Locate the cell with the specified text and output its (x, y) center coordinate. 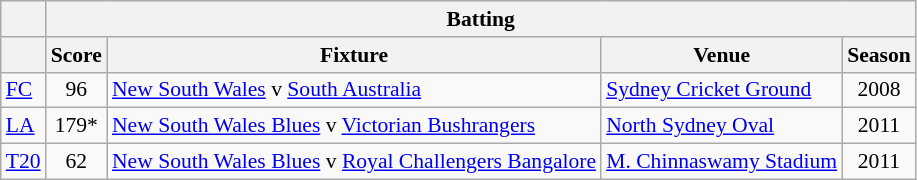
North Sydney Oval (722, 126)
FC (24, 90)
New South Wales Blues v Victorian Bushrangers (354, 126)
T20 (24, 162)
62 (76, 162)
New South Wales v South Australia (354, 90)
LA (24, 126)
Fixture (354, 55)
M. Chinnaswamy Stadium (722, 162)
Venue (722, 55)
96 (76, 90)
Score (76, 55)
Batting (481, 19)
Season (879, 55)
New South Wales Blues v Royal Challengers Bangalore (354, 162)
Sydney Cricket Ground (722, 90)
179* (76, 126)
2008 (879, 90)
